Return (X, Y) of the center of cell containing provided text 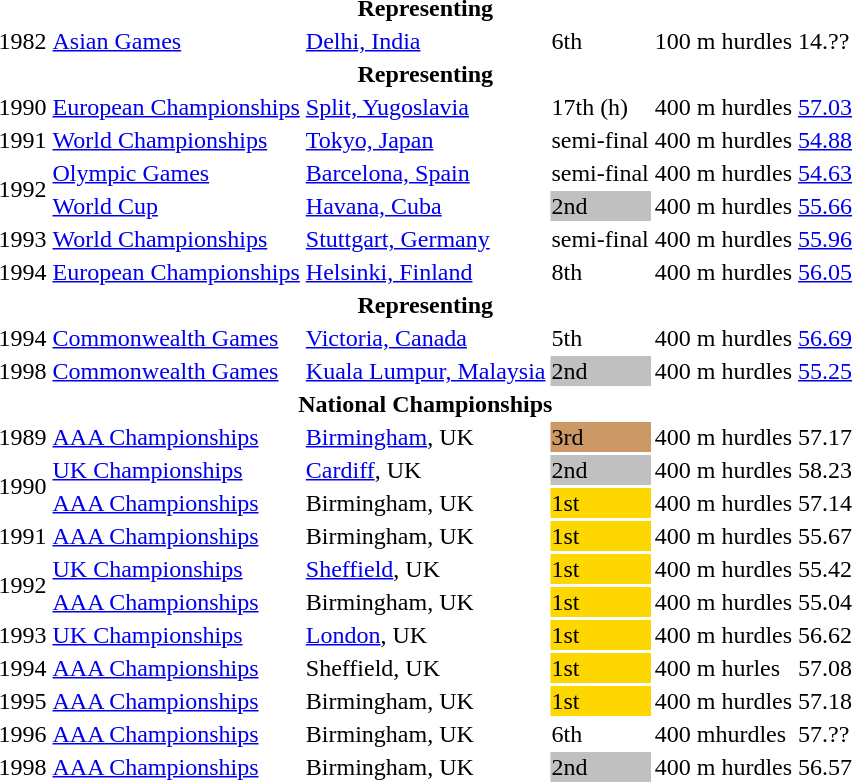
5th (600, 338)
London, UK (426, 635)
Split, Yugoslavia (426, 107)
Cardiff, UK (426, 470)
Barcelona, Spain (426, 173)
400 m hurles (723, 668)
Olympic Games (176, 173)
8th (600, 272)
Havana, Cuba (426, 206)
3rd (600, 437)
Kuala Lumpur, Malaysia (426, 371)
Stuttgart, Germany (426, 239)
100 m hurdles (723, 41)
Helsinki, Finland (426, 272)
Asian Games (176, 41)
Delhi, India (426, 41)
Tokyo, Japan (426, 140)
17th (h) (600, 107)
Victoria, Canada (426, 338)
World Cup (176, 206)
400 mhurdles (723, 734)
